From the cell containing the given text, extract its center point as (x, y) coordinate. 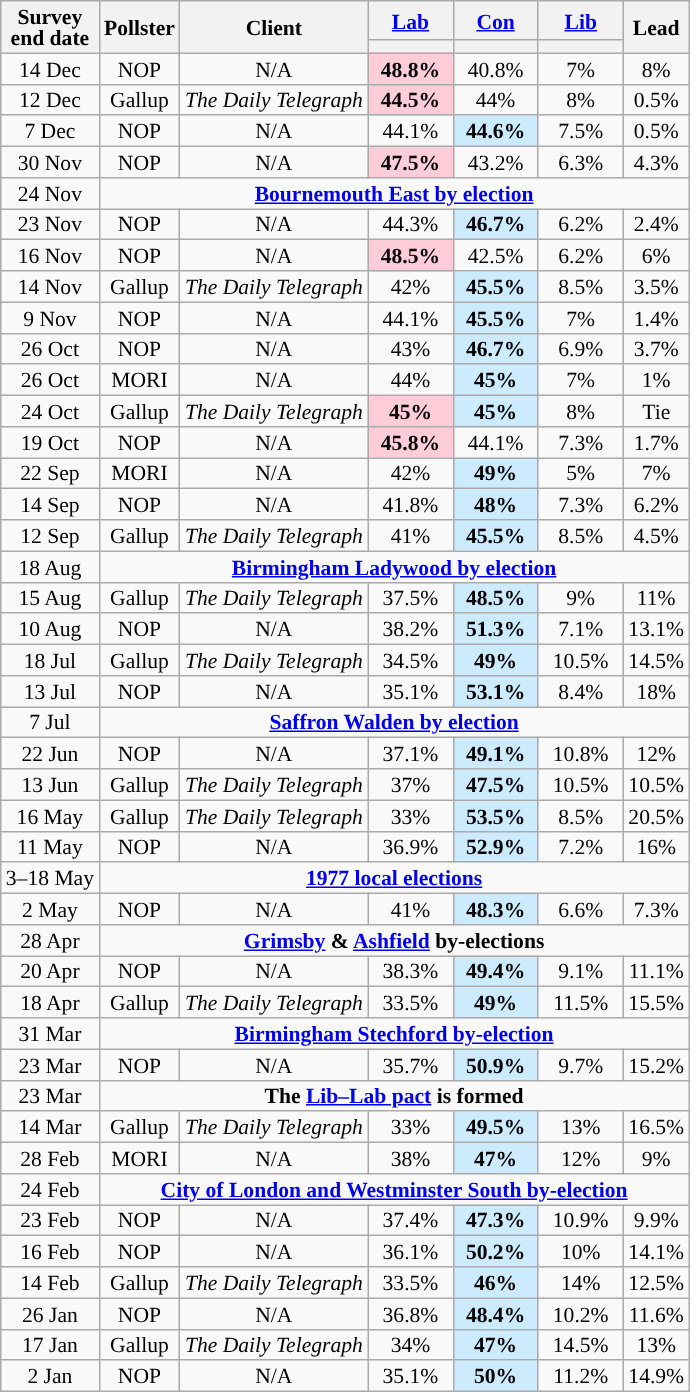
43% (410, 348)
50% (496, 1376)
Saffron Walden by election (394, 722)
11.1% (656, 972)
43.2% (496, 162)
49.4% (496, 972)
50.9% (496, 1064)
16 May (50, 816)
9 Nov (50, 318)
4.5% (656, 536)
26 Jan (50, 1314)
14 Sep (50, 504)
37% (410, 784)
24 Feb (50, 1190)
48.3% (496, 910)
6.9% (580, 348)
49.5% (496, 1128)
48.8% (410, 68)
12 Sep (50, 536)
14 Feb (50, 1282)
36.8% (410, 1314)
10.9% (580, 1220)
6.6% (580, 910)
3.7% (656, 348)
13.1% (656, 630)
28 Apr (50, 940)
44.5% (410, 100)
36.1% (410, 1252)
37.5% (410, 598)
15 Aug (50, 598)
4.3% (656, 162)
34% (410, 1344)
51.3% (496, 630)
Pollster (140, 27)
10.2% (580, 1314)
44.6% (496, 132)
49.1% (496, 754)
40.8% (496, 68)
18% (656, 692)
6.3% (580, 162)
9.1% (580, 972)
13 Jun (50, 784)
Lab (410, 20)
18 Jul (50, 660)
7 Jul (50, 722)
11.2% (580, 1376)
24 Oct (50, 412)
38.3% (410, 972)
6% (656, 256)
41.8% (410, 504)
13 Jul (50, 692)
18 Apr (50, 1002)
7.1% (580, 630)
11% (656, 598)
20.5% (656, 816)
2 Jan (50, 1376)
Client (274, 27)
Lead (656, 27)
7 Dec (50, 132)
23 Feb (50, 1220)
5% (580, 474)
14 Nov (50, 286)
17 Jan (50, 1344)
14 Mar (50, 1128)
48.4% (496, 1314)
18 Aug (50, 566)
10% (580, 1252)
24 Nov (50, 194)
16 Nov (50, 256)
38% (410, 1158)
15.5% (656, 1002)
1.7% (656, 442)
2.4% (656, 224)
Con (496, 20)
22 Sep (50, 474)
23 Nov (50, 224)
50.2% (496, 1252)
12.5% (656, 1282)
9.7% (580, 1064)
Bournemouth East by election (394, 194)
1% (656, 380)
14.1% (656, 1252)
15.2% (656, 1064)
36.9% (410, 846)
44.3% (410, 224)
Grimsby & Ashfield by-elections (394, 940)
The Lib–Lab pact is formed (394, 1096)
28 Feb (50, 1158)
37.1% (410, 754)
42.5% (496, 256)
16 Feb (50, 1252)
52.9% (496, 846)
11.5% (580, 1002)
7.5% (580, 132)
3–18 May (50, 878)
48% (496, 504)
20 Apr (50, 972)
11 May (50, 846)
Birmingham Ladywood by election (394, 566)
7.2% (580, 846)
35.7% (410, 1064)
10 Aug (50, 630)
38.2% (410, 630)
53.1% (496, 692)
1.4% (656, 318)
3.5% (656, 286)
1977 local elections (394, 878)
11.6% (656, 1314)
14% (580, 1282)
City of London and Westminster South by-election (394, 1190)
14.9% (656, 1376)
45.8% (410, 442)
Surveyend date (50, 27)
8.4% (580, 692)
Birmingham Stechford by-election (394, 1034)
9.9% (656, 1220)
37.4% (410, 1220)
14 Dec (50, 68)
16% (656, 846)
19 Oct (50, 442)
12 Dec (50, 100)
53.5% (496, 816)
10.8% (580, 754)
46% (496, 1282)
47.3% (496, 1220)
16.5% (656, 1128)
30 Nov (50, 162)
Tie (656, 412)
34.5% (410, 660)
31 Mar (50, 1034)
22 Jun (50, 754)
2 May (50, 910)
Lib (580, 20)
